Provide the (X, Y) coordinate of the cell's center where the given text is located.  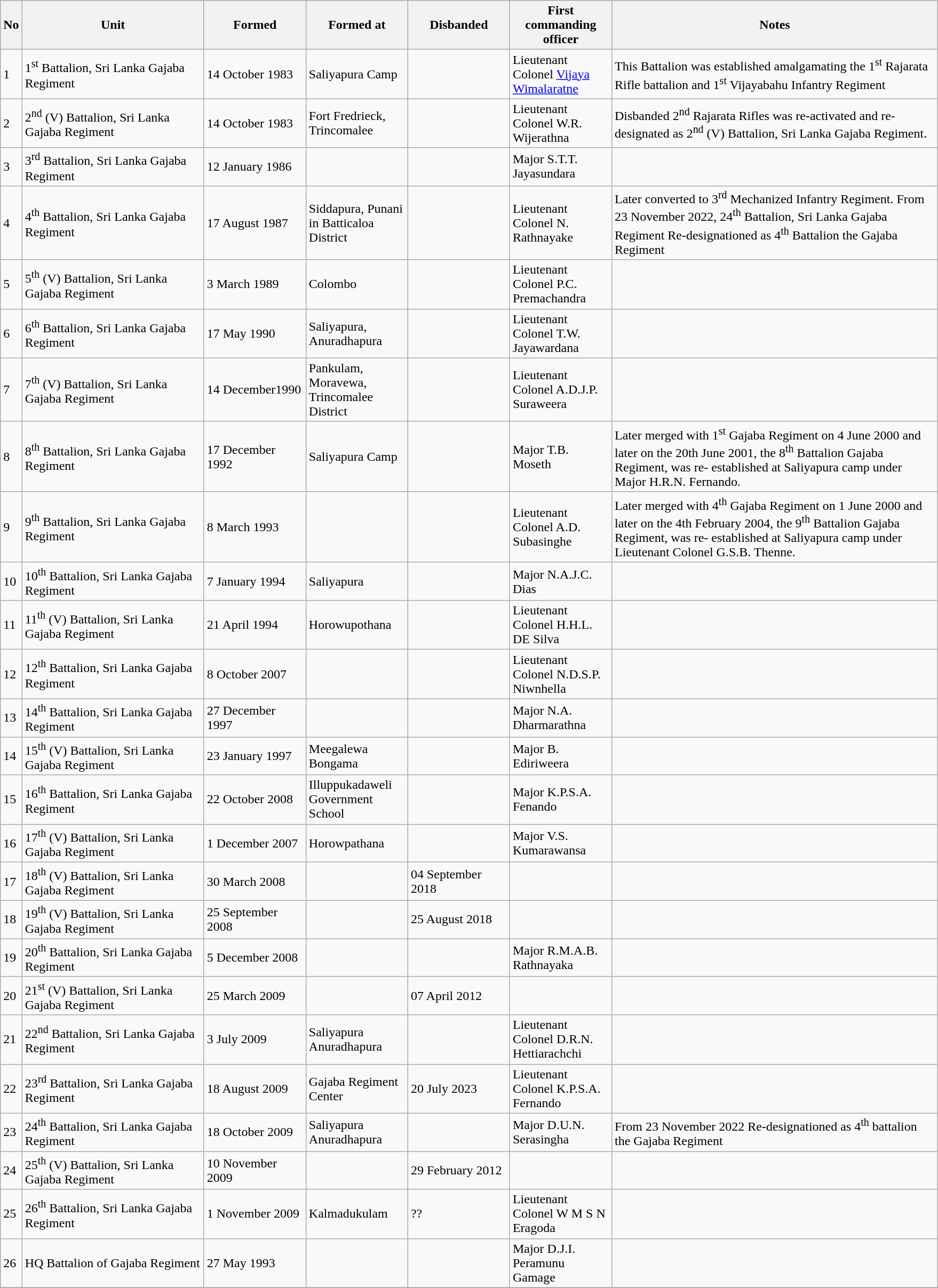
Major S.T.T. Jayasundara (560, 167)
Major K.P.S.A. Fenando (560, 799)
14 December1990 (255, 389)
22nd Battalion, Sri Lanka Gajaba Regiment (113, 1039)
13 (11, 718)
8 March 1993 (255, 527)
23rd Battalion, Sri Lanka Gajaba Regiment (113, 1089)
Horowupothana (356, 625)
4th Battalion, Sri Lanka Gajaba Regiment (113, 223)
Fort Fredrieck, Trincomalee (356, 123)
15th (V) Battalion, Sri Lanka Gajaba Regiment (113, 756)
Major B. Ediriweera (560, 756)
12 January 1986 (255, 167)
6 (11, 333)
Horowpathana (356, 843)
8th Battalion, Sri Lanka Gajaba Regiment (113, 457)
First commanding officer (560, 25)
Disbanded 2nd Rajarata Rifles was re-activated and re-designated as 2nd (V) Battalion, Sri Lanka Gajaba Regiment. (775, 123)
1 (11, 74)
Major N.A.J.C. Dias (560, 581)
No (11, 25)
9 (11, 527)
20 (11, 996)
Lieutenant Colonel K.P.S.A. Fernando (560, 1089)
Lieutenant Colonel N.D.S.P. Niwnhella (560, 674)
16 (11, 843)
12th Battalion, Sri Lanka Gajaba Regiment (113, 674)
17 August 1987 (255, 223)
21st (V) Battalion, Sri Lanka Gajaba Regiment (113, 996)
?? (459, 1214)
Lieutenant Colonel W.R. Wijerathna (560, 123)
Major R.M.A.B. Rathnayaka (560, 958)
Saliyapura, Anuradhapura (356, 333)
1 November 2009 (255, 1214)
Formed at (356, 25)
10th Battalion, Sri Lanka Gajaba Regiment (113, 581)
7 (11, 389)
17 December 1992 (255, 457)
8 October 2007 (255, 674)
Unit (113, 25)
Siddapura, Punani in Batticaloa District (356, 223)
17th (V) Battalion, Sri Lanka Gajaba Regiment (113, 843)
17 (11, 882)
9th Battalion, Sri Lanka Gajaba Regiment (113, 527)
Major N.A. Dharmarathna (560, 718)
14 (11, 756)
Major D.U.N. Serasingha (560, 1132)
Lieutenant Colonel T.W. Jayawardana (560, 333)
6th Battalion, Sri Lanka Gajaba Regiment (113, 333)
Gajaba Regiment Center (356, 1089)
4 (11, 223)
18 October 2009 (255, 1132)
7th (V) Battalion, Sri Lanka Gajaba Regiment (113, 389)
12 (11, 674)
17 May 1990 (255, 333)
20 July 2023 (459, 1089)
Lieutenant Colonel H.H.L. DE Silva (560, 625)
22 October 2008 (255, 799)
04 September 2018 (459, 882)
20th Battalion, Sri Lanka Gajaba Regiment (113, 958)
11th (V) Battalion, Sri Lanka Gajaba Regiment (113, 625)
Lieutenant Colonel Vijaya Wimalaratne (560, 74)
29 February 2012 (459, 1171)
25 March 2009 (255, 996)
5th (V) Battalion, Sri Lanka Gajaba Regiment (113, 284)
From 23 November 2022 Re-designationed as 4th battalion the Gajaba Regiment (775, 1132)
1 December 2007 (255, 843)
19th (V) Battalion, Sri Lanka Gajaba Regiment (113, 919)
10 November 2009 (255, 1171)
Major T.B. Moseth (560, 457)
Lieutenant Colonel P.C. Premachandra (560, 284)
2 (11, 123)
26th Battalion, Sri Lanka Gajaba Regiment (113, 1214)
Lieutenant Colonel A.D.J.P. Suraweera (560, 389)
Pankulam, Moravewa, Trincomalee District (356, 389)
26 (11, 1263)
3 March 1989 (255, 284)
Lieutenant Colonel D.R.N. Hettiarachchi (560, 1039)
16th Battalion, Sri Lanka Gajaba Regiment (113, 799)
Kalmadukulam (356, 1214)
21 April 1994 (255, 625)
21 (11, 1039)
22 (11, 1089)
Formed (255, 25)
7 January 1994 (255, 581)
27 May 1993 (255, 1263)
10 (11, 581)
Notes (775, 25)
25th (V) Battalion, Sri Lanka Gajaba Regiment (113, 1171)
07 April 2012 (459, 996)
Saliyapura (356, 581)
Disbanded (459, 25)
18 (11, 919)
Lieutenant Colonel A.D. Subasinghe (560, 527)
23 (11, 1132)
15 (11, 799)
27 December 1997 (255, 718)
2nd (V) Battalion, Sri Lanka Gajaba Regiment (113, 123)
3 (11, 167)
3rd Battalion, Sri Lanka Gajaba Regiment (113, 167)
24th Battalion, Sri Lanka Gajaba Regiment (113, 1132)
1st Battalion, Sri Lanka Gajaba Regiment (113, 74)
Illuppukadaweli Government School (356, 799)
Lieutenant Colonel W M S N Eragoda (560, 1214)
5 December 2008 (255, 958)
Major D.J.I. Peramunu Gamage (560, 1263)
18th (V) Battalion, Sri Lanka Gajaba Regiment (113, 882)
5 (11, 284)
11 (11, 625)
30 March 2008 (255, 882)
3 July 2009 (255, 1039)
HQ Battalion of Gajaba Regiment (113, 1263)
25 August 2018 (459, 919)
Major V.S. Kumarawansa (560, 843)
This Battalion was established amalgamating the 1st Rajarata Rifle battalion and 1st Vijayabahu Infantry Regiment (775, 74)
19 (11, 958)
18 August 2009 (255, 1089)
25 (11, 1214)
23 January 1997 (255, 756)
24 (11, 1171)
14th Battalion, Sri Lanka Gajaba Regiment (113, 718)
Colombo (356, 284)
Meegalewa Bongama (356, 756)
8 (11, 457)
Lieutenant Colonel N. Rathnayake (560, 223)
25 September 2008 (255, 919)
